Output the (x, y) coordinate of the center of the cell containing the given text.  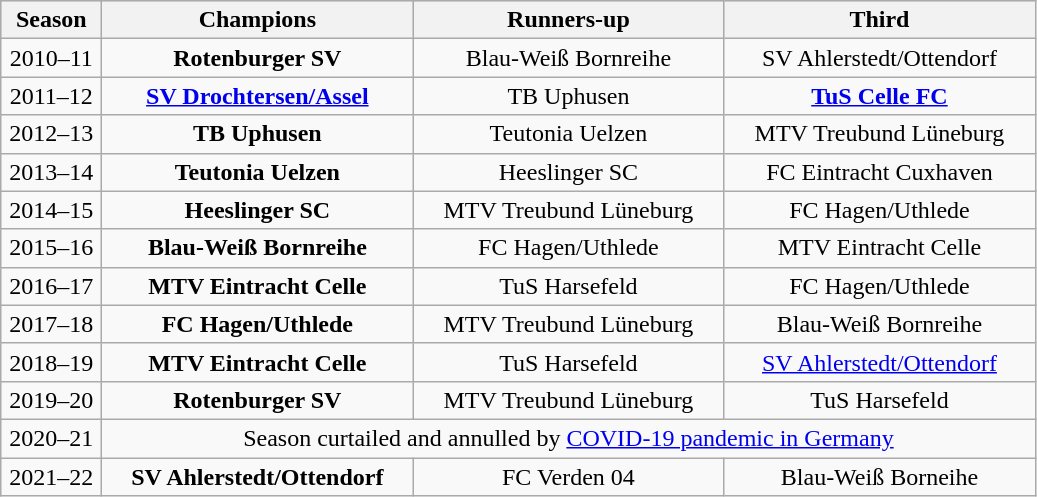
TuS Celle FC (880, 96)
2013–14 (52, 172)
SV Drochtersen/Assel (258, 96)
Third (880, 20)
2015–16 (52, 248)
FC Eintracht Cuxhaven (880, 172)
2018–19 (52, 362)
2019–20 (52, 400)
2012–13 (52, 134)
FC Verden 04 (568, 477)
2014–15 (52, 210)
2010–11 (52, 58)
2011–12 (52, 96)
2016–17 (52, 286)
2017–18 (52, 324)
Season curtailed and annulled by COVID-19 pandemic in Germany (568, 438)
Runners-up (568, 20)
Season (52, 20)
2021–22 (52, 477)
Blau-Weiß Borneihe (880, 477)
Champions (258, 20)
2020–21 (52, 438)
